Capture the cell that displays the provided text and extract its [x, y] central coordinate. 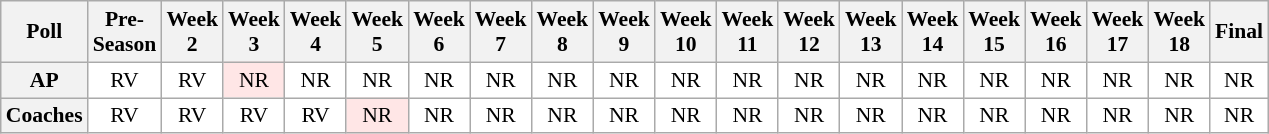
Week5 [377, 32]
Week17 [1118, 32]
AP [44, 80]
Week11 [748, 32]
Week15 [994, 32]
Week13 [871, 32]
Week18 [1179, 32]
Week2 [192, 32]
Week16 [1056, 32]
Coaches [44, 116]
Week12 [809, 32]
Week4 [316, 32]
Final [1239, 32]
Week3 [254, 32]
Week8 [562, 32]
Week14 [933, 32]
Week10 [686, 32]
Week7 [501, 32]
Pre-Season [125, 32]
Week6 [439, 32]
Week9 [624, 32]
Poll [44, 32]
